Identify which cell holds the provided text, then report its [x, y] central coordinate. 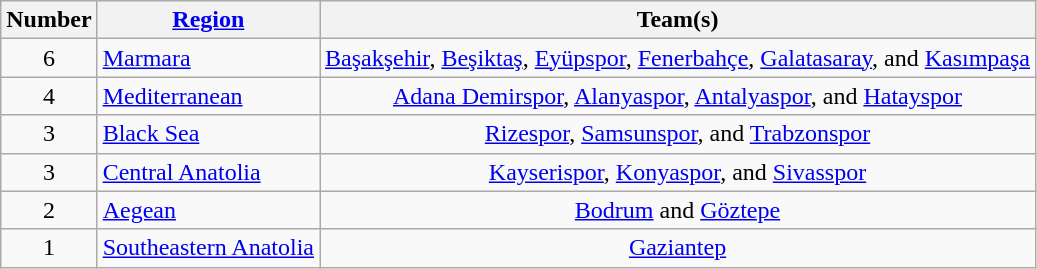
4 [49, 96]
6 [49, 58]
Marmara [208, 58]
Aegean [208, 210]
Gaziantep [678, 248]
2 [49, 210]
Central Anatolia [208, 172]
Mediterranean [208, 96]
Adana Demirspor, Alanyaspor, Antalyaspor, and Hatayspor [678, 96]
Rizespor, Samsunspor, and Trabzonspor [678, 134]
Number [49, 20]
Başakşehir, Beşiktaş, Eyüpspor, Fenerbahçe, Galatasaray, and Kasımpaşa [678, 58]
Kayserispor, Konyaspor, and Sivasspor [678, 172]
1 [49, 248]
Team(s) [678, 20]
Black Sea [208, 134]
Region [208, 20]
Southeastern Anatolia [208, 248]
Bodrum and Göztepe [678, 210]
